Determine the (x, y) coordinate at the center of the cell enclosing the given text.  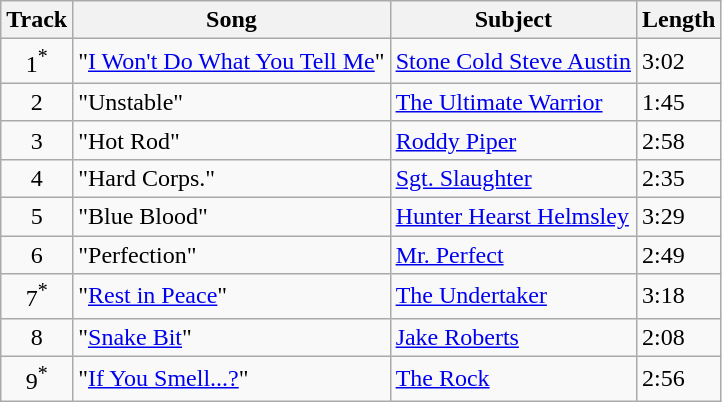
"Perfection" (232, 255)
Song (232, 20)
"I Won't Do What You Tell Me" (232, 62)
"Unstable" (232, 102)
2:08 (679, 337)
The Undertaker (513, 296)
Roddy Piper (513, 140)
"Blue Blood" (232, 217)
Track (37, 20)
5 (37, 217)
Stone Cold Steve Austin (513, 62)
Hunter Hearst Helmsley (513, 217)
3 (37, 140)
2:56 (679, 378)
3:02 (679, 62)
Mr. Perfect (513, 255)
3:29 (679, 217)
2:35 (679, 178)
The Rock (513, 378)
2:49 (679, 255)
"Snake Bit" (232, 337)
2:58 (679, 140)
Subject (513, 20)
9* (37, 378)
Jake Roberts (513, 337)
7* (37, 296)
1:45 (679, 102)
"Hot Rod" (232, 140)
"If You Smell...?" (232, 378)
4 (37, 178)
2 (37, 102)
Sgt. Slaughter (513, 178)
The Ultimate Warrior (513, 102)
"Rest in Peace" (232, 296)
8 (37, 337)
1* (37, 62)
"Hard Corps." (232, 178)
Length (679, 20)
6 (37, 255)
3:18 (679, 296)
